Scan for the cell matching the given text and deliver its (x, y) coordinate at center. 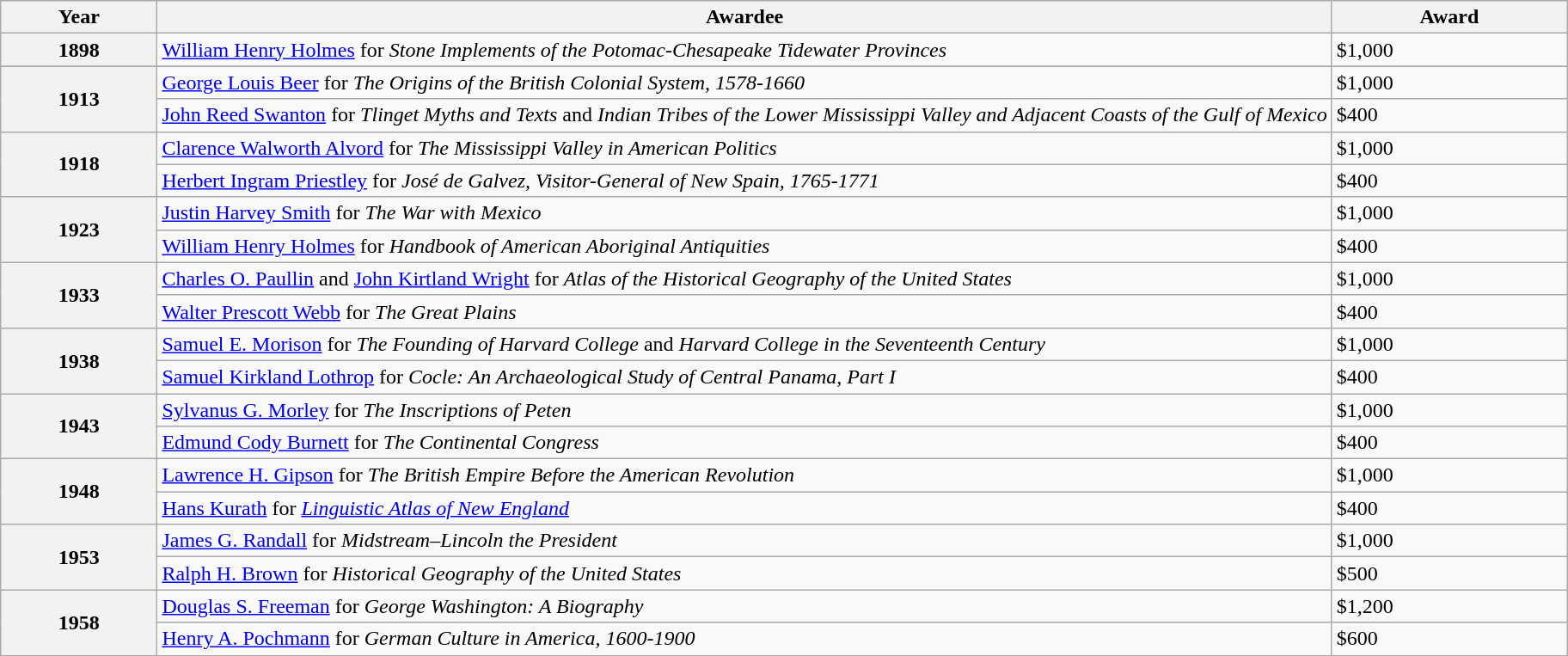
1933 (79, 295)
James G. Randall for Midstream–Lincoln the President (744, 541)
Clarence Walworth Alvord for The Mississippi Valley in American Politics (744, 148)
1923 (79, 230)
Herbert Ingram Priestley for José de Galvez, Visitor-General of New Spain, 1765-1771 (744, 181)
William Henry Holmes for Handbook of American Aboriginal Antiquities (744, 246)
Award (1449, 17)
John Reed Swanton for Tlinget Myths and Texts and Indian Tribes of the Lower Mississippi Valley and Adjacent Coasts of the Gulf of Mexico (744, 115)
$600 (1449, 639)
Henry A. Pochmann for German Culture in America, 1600-1900 (744, 639)
Walter Prescott Webb for The Great Plains (744, 311)
Hans Kurath for Linguistic Atlas of New England (744, 508)
Ralph H. Brown for Historical Geography of the United States (744, 573)
1953 (79, 557)
George Louis Beer for The Origins of the British Colonial System, 1578-1660 (744, 83)
1938 (79, 360)
Charles O. Paullin and John Kirtland Wright for Atlas of the Historical Geography of the United States (744, 279)
1948 (79, 492)
William Henry Holmes for Stone Implements of the Potomac-Chesapeake Tidewater Provinces (744, 50)
Edmund Cody Burnett for The Continental Congress (744, 443)
$500 (1449, 573)
1898 (79, 50)
1918 (79, 164)
Samuel Kirkland Lothrop for Cocle: An Archaeological Study of Central Panama, Part I (744, 377)
1958 (79, 622)
Awardee (744, 17)
Sylvanus G. Morley for The Inscriptions of Peten (744, 410)
Justin Harvey Smith for The War with Mexico (744, 213)
1913 (79, 99)
Douglas S. Freeman for George Washington: A Biography (744, 606)
$1,200 (1449, 606)
1943 (79, 426)
Samuel E. Morison for The Founding of Harvard College and Harvard College in the Seventeenth Century (744, 344)
Lawrence H. Gipson for The British Empire Before the American Revolution (744, 475)
Year (79, 17)
